Detect which cell encompasses the target text, then output its (x, y) center coordinate. 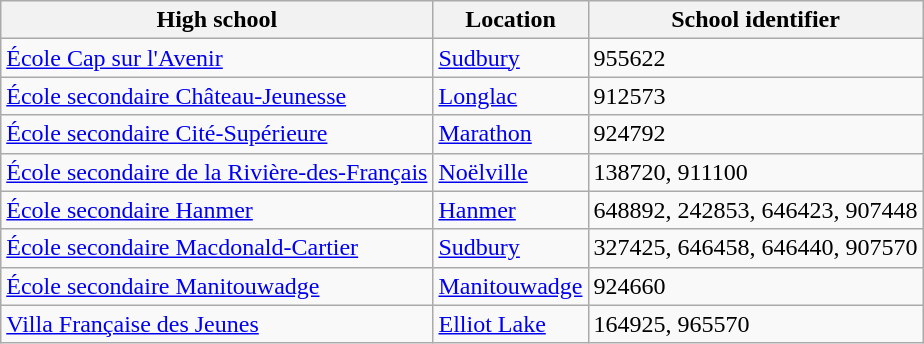
924660 (756, 286)
Manitouwadge (510, 286)
École secondaire Macdonald-Cartier (217, 248)
High school (217, 20)
Location (510, 20)
Villa Française des Jeunes (217, 324)
École Cap sur l'Avenir (217, 58)
955622 (756, 58)
École secondaire de la Rivière-des-Français (217, 172)
924792 (756, 134)
École secondaire Cité-Supérieure (217, 134)
Noëlville (510, 172)
138720, 911100 (756, 172)
Elliot Lake (510, 324)
Longlac (510, 96)
École secondaire Manitouwadge (217, 286)
Marathon (510, 134)
School identifier (756, 20)
Hanmer (510, 210)
912573 (756, 96)
École secondaire Hanmer (217, 210)
648892, 242853, 646423, 907448 (756, 210)
École secondaire Château-Jeunesse (217, 96)
327425, 646458, 646440, 907570 (756, 248)
164925, 965570 (756, 324)
